Search for the cell housing the specified text and yield its (x, y) center coordinate. 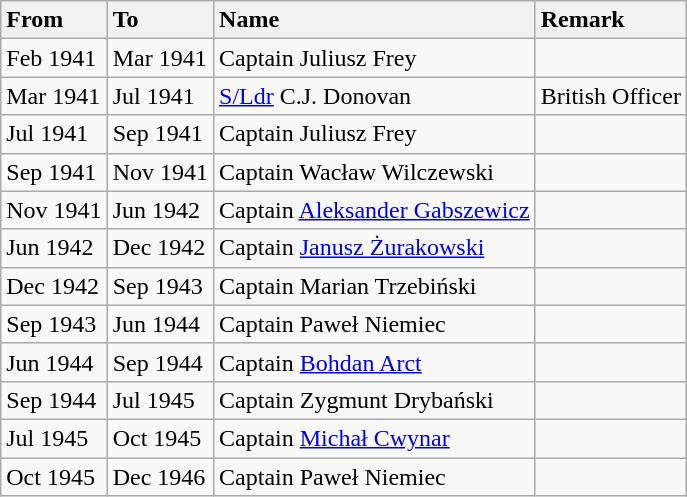
Remark (610, 20)
Captain Wacław Wilczewski (375, 172)
Feb 1941 (54, 58)
Name (375, 20)
S/Ldr C.J. Donovan (375, 96)
From (54, 20)
Captain Zygmunt Drybański (375, 400)
Captain Aleksander Gabszewicz (375, 210)
Dec 1946 (160, 477)
To (160, 20)
Captain Michał Cwynar (375, 438)
Captain Janusz Żurakowski (375, 248)
Captain Bohdan Arct (375, 362)
Captain Marian Trzebiński (375, 286)
British Officer (610, 96)
